Search for the cell housing the specified text and yield its [X, Y] center coordinate. 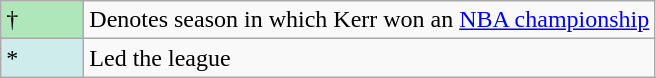
* [42, 58]
Denotes season in which Kerr won an NBA championship [370, 20]
Led the league [370, 58]
† [42, 20]
